Pinpoint the cell where the given text exists, returning its [X, Y] midpoint coordinate. 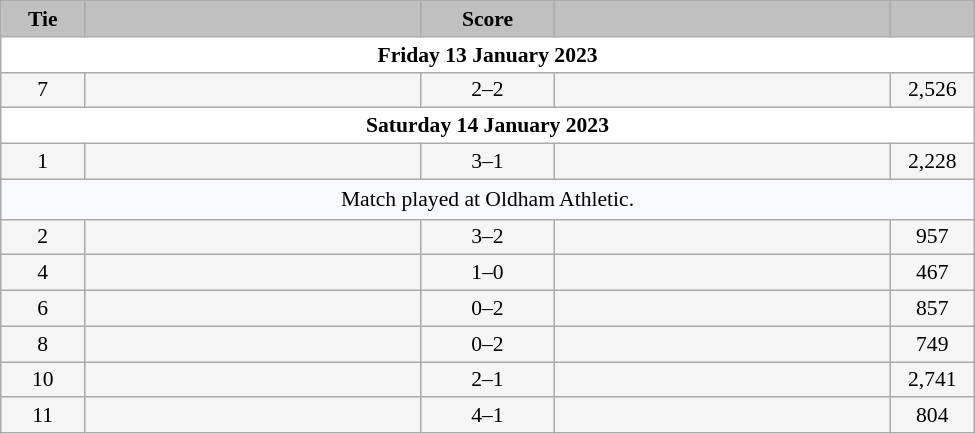
2–1 [487, 380]
2,741 [932, 380]
749 [932, 344]
1 [43, 162]
2,526 [932, 90]
Match played at Oldham Athletic. [488, 199]
7 [43, 90]
Saturday 14 January 2023 [488, 126]
1–0 [487, 273]
3–1 [487, 162]
857 [932, 309]
2–2 [487, 90]
Tie [43, 19]
10 [43, 380]
2 [43, 237]
467 [932, 273]
Score [487, 19]
4–1 [487, 416]
2,228 [932, 162]
3–2 [487, 237]
957 [932, 237]
6 [43, 309]
11 [43, 416]
804 [932, 416]
8 [43, 344]
4 [43, 273]
Friday 13 January 2023 [488, 55]
